Scan for the cell matching the given text and deliver its [X, Y] coordinate at center. 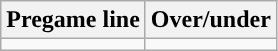
Over/under [210, 20]
Pregame line [74, 20]
